Locate the cell with the specified text and output its [x, y] center coordinate. 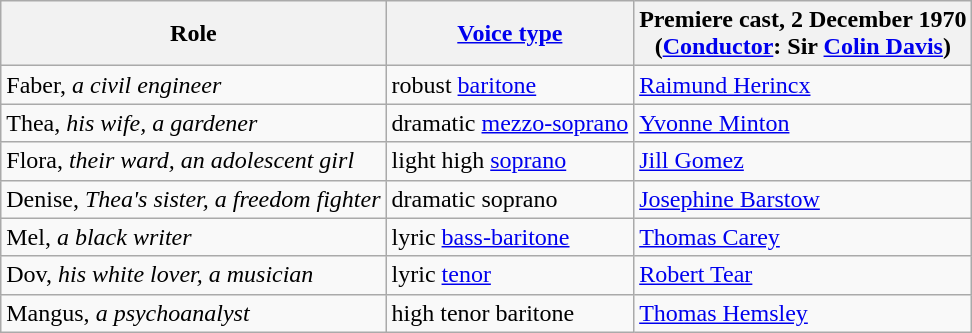
Mel, a black writer [194, 237]
Raimund Herincx [803, 85]
Yvonne Minton [803, 123]
Robert Tear [803, 275]
dramatic mezzo-soprano [510, 123]
Jill Gomez [803, 161]
Dov, his white lover, a musician [194, 275]
Premiere cast, 2 December 1970(Conductor: Sir Colin Davis) [803, 34]
Role [194, 34]
light high soprano [510, 161]
Voice type [510, 34]
Flora, their ward, an adolescent girl [194, 161]
Faber, a civil engineer [194, 85]
lyric bass-baritone [510, 237]
lyric tenor [510, 275]
Denise, Thea's sister, a freedom fighter [194, 199]
robust baritone [510, 85]
Mangus, a psychoanalyst [194, 313]
high tenor baritone [510, 313]
dramatic soprano [510, 199]
Josephine Barstow [803, 199]
Thomas Hemsley [803, 313]
Thea, his wife, a gardener [194, 123]
Thomas Carey [803, 237]
